Locate the cell with the specified text and output its (X, Y) center coordinate. 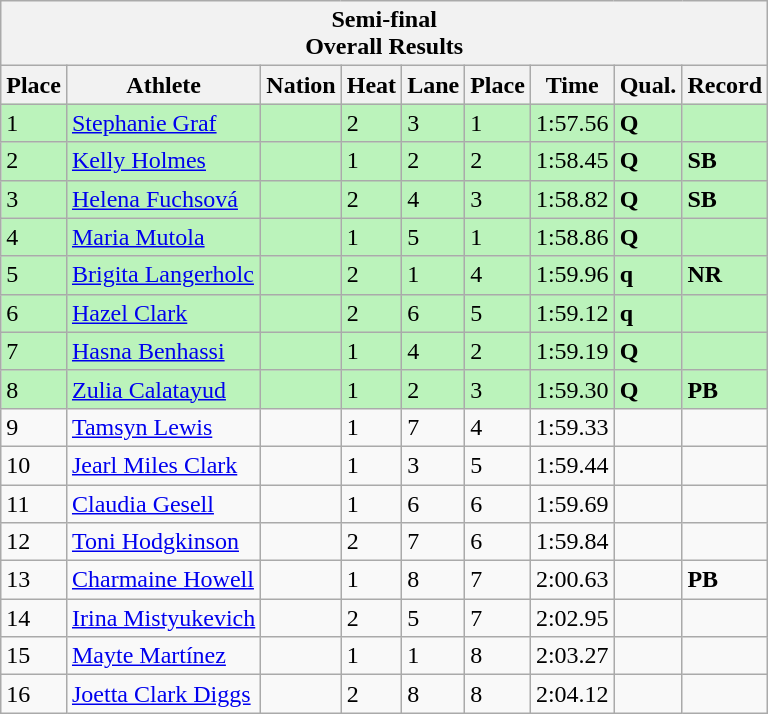
1:58.45 (572, 161)
Stephanie Graf (163, 123)
Hazel Clark (163, 313)
2:02.95 (572, 618)
Claudia Gesell (163, 503)
Hasna Benhassi (163, 351)
1:59.44 (572, 465)
16 (34, 694)
Brigita Langerholc (163, 275)
Charmaine Howell (163, 580)
Toni Hodgkinson (163, 542)
1:59.84 (572, 542)
Irina Mistyukevich (163, 618)
1:59.33 (572, 427)
Semi-final Overall Results (384, 34)
Lane (434, 85)
Record (725, 85)
14 (34, 618)
1:59.69 (572, 503)
1:59.12 (572, 313)
Time (572, 85)
Heat (371, 85)
Maria Mutola (163, 237)
Athlete (163, 85)
Mayte Martínez (163, 656)
13 (34, 580)
2:04.12 (572, 694)
2:00.63 (572, 580)
15 (34, 656)
Tamsyn Lewis (163, 427)
Nation (301, 85)
Qual. (648, 85)
1:57.56 (572, 123)
NR (725, 275)
Kelly Holmes (163, 161)
Zulia Calatayud (163, 389)
1:58.86 (572, 237)
1:59.19 (572, 351)
11 (34, 503)
12 (34, 542)
2:03.27 (572, 656)
10 (34, 465)
Joetta Clark Diggs (163, 694)
Jearl Miles Clark (163, 465)
Helena Fuchsová (163, 199)
1:58.82 (572, 199)
1:59.30 (572, 389)
9 (34, 427)
1:59.96 (572, 275)
